Pinpoint the cell where the given text exists, returning its (X, Y) midpoint coordinate. 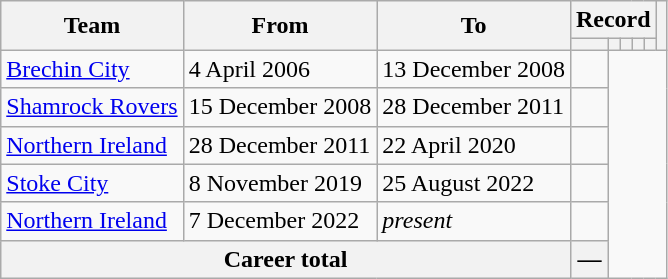
15 December 2008 (280, 107)
Brechin City (92, 69)
7 December 2022 (280, 221)
Team (92, 26)
— (589, 259)
25 August 2022 (474, 183)
Career total (286, 259)
To (474, 26)
4 April 2006 (280, 69)
22 April 2020 (474, 145)
From (280, 26)
Stoke City (92, 183)
Shamrock Rovers (92, 107)
8 November 2019 (280, 183)
present (474, 221)
13 December 2008 (474, 69)
Record (613, 20)
